Provide the [x, y] coordinate of the cell's center where the given text is located.  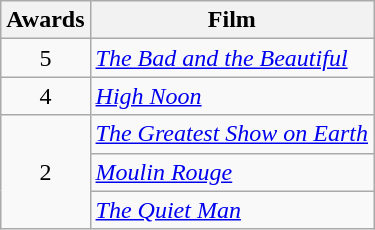
High Noon [232, 96]
2 [46, 172]
Film [232, 20]
Moulin Rouge [232, 172]
4 [46, 96]
Awards [46, 20]
5 [46, 58]
The Bad and the Beautiful [232, 58]
The Quiet Man [232, 210]
The Greatest Show on Earth [232, 134]
